Locate the cell with the specified text and output its [x, y] center coordinate. 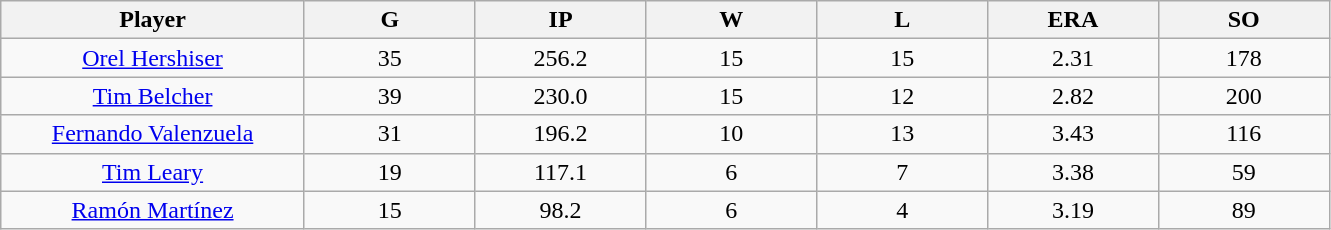
W [732, 20]
12 [902, 96]
L [902, 20]
117.1 [560, 172]
3.38 [1074, 172]
4 [902, 210]
Tim Leary [153, 172]
Fernando Valenzuela [153, 134]
39 [390, 96]
200 [1244, 96]
3.19 [1074, 210]
10 [732, 134]
3.43 [1074, 134]
19 [390, 172]
59 [1244, 172]
13 [902, 134]
35 [390, 58]
7 [902, 172]
2.31 [1074, 58]
Orel Hershiser [153, 58]
31 [390, 134]
ERA [1074, 20]
116 [1244, 134]
G [390, 20]
Player [153, 20]
Ramón Martínez [153, 210]
89 [1244, 210]
230.0 [560, 96]
Tim Belcher [153, 96]
98.2 [560, 210]
2.82 [1074, 96]
196.2 [560, 134]
SO [1244, 20]
IP [560, 20]
178 [1244, 58]
256.2 [560, 58]
